Extract the [x, y] coordinate from the center of the cell holding the provided text.  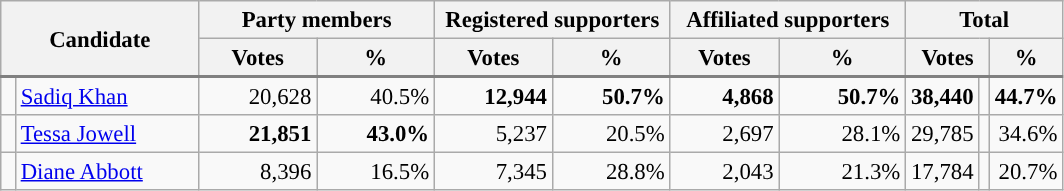
7,345 [493, 172]
43.0% [376, 134]
29,785 [942, 134]
Candidate [100, 39]
34.6% [1026, 134]
Registered supporters [552, 20]
21.3% [842, 172]
20.7% [1026, 172]
12,944 [493, 96]
38,440 [942, 96]
8,396 [258, 172]
Party members [317, 20]
40.5% [376, 96]
28.1% [842, 134]
21,851 [258, 134]
2,043 [724, 172]
2,697 [724, 134]
4,868 [724, 96]
20.5% [611, 134]
Total [984, 20]
Diane Abbott [106, 172]
28.8% [611, 172]
Tessa Jowell [106, 134]
5,237 [493, 134]
Affiliated supporters [788, 20]
17,784 [942, 172]
Sadiq Khan [106, 96]
44.7% [1026, 96]
16.5% [376, 172]
20,628 [258, 96]
